From the cell containing the given text, extract its center point as [x, y] coordinate. 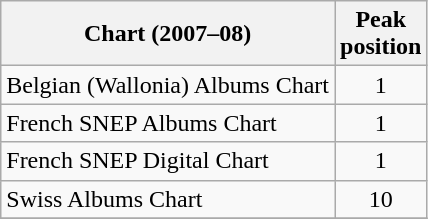
French SNEP Digital Chart [168, 161]
Peakposition [380, 34]
10 [380, 199]
French SNEP Albums Chart [168, 123]
Belgian (Wallonia) Albums Chart [168, 85]
Chart (2007–08) [168, 34]
Swiss Albums Chart [168, 199]
